For the text-containing cell, return its midpoint in (x, y) coordinate format. 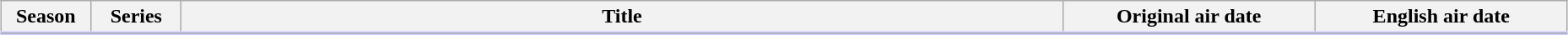
Series (137, 17)
English air date (1441, 17)
Season (46, 17)
Title (622, 17)
Original air date (1188, 17)
